For the text-containing cell, return its midpoint in (X, Y) coordinate format. 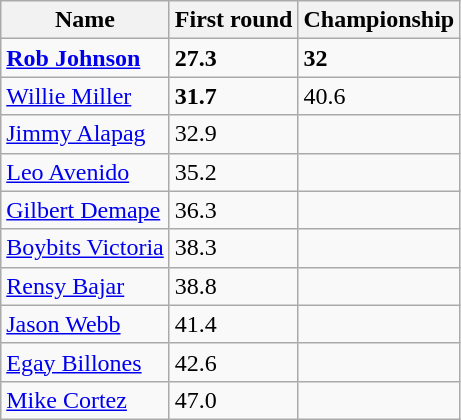
Willie Miller (86, 96)
38.3 (234, 248)
Boybits Victoria (86, 248)
41.4 (234, 324)
31.7 (234, 96)
Rob Johnson (86, 58)
First round (234, 20)
32.9 (234, 134)
Gilbert Demape (86, 210)
Egay Billones (86, 362)
42.6 (234, 362)
38.8 (234, 286)
Mike Cortez (86, 400)
Leo Avenido (86, 172)
40.6 (379, 96)
Name (86, 20)
Rensy Bajar (86, 286)
Jason Webb (86, 324)
47.0 (234, 400)
35.2 (234, 172)
Championship (379, 20)
27.3 (234, 58)
Jimmy Alapag (86, 134)
32 (379, 58)
36.3 (234, 210)
